Find where the given text appears and provide that cell's center as (X, Y) coordinate. 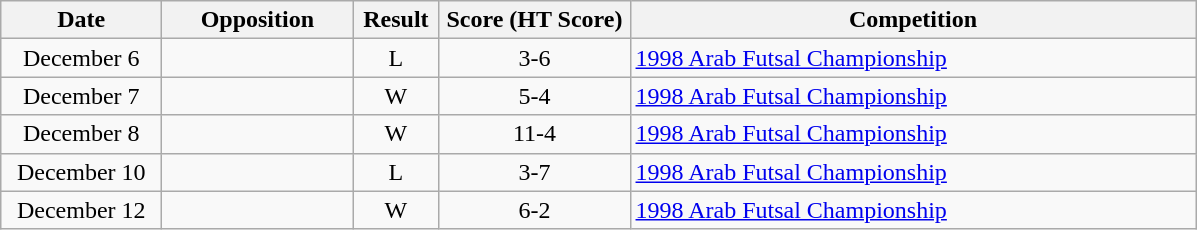
December 8 (82, 134)
Result (396, 20)
December 6 (82, 58)
11-4 (534, 134)
Competition (913, 20)
December 12 (82, 210)
5-4 (534, 96)
Date (82, 20)
December 10 (82, 172)
Score (HT Score) (534, 20)
3-7 (534, 172)
Opposition (258, 20)
December 7 (82, 96)
3-6 (534, 58)
6-2 (534, 210)
